For the text-containing cell, return its midpoint in [X, Y] coordinate format. 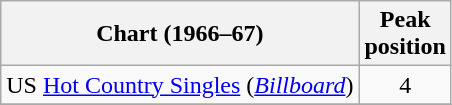
Chart (1966–67) [180, 34]
4 [405, 85]
Peakposition [405, 34]
US Hot Country Singles (Billboard) [180, 85]
